Capture the cell that displays the provided text and extract its [X, Y] central coordinate. 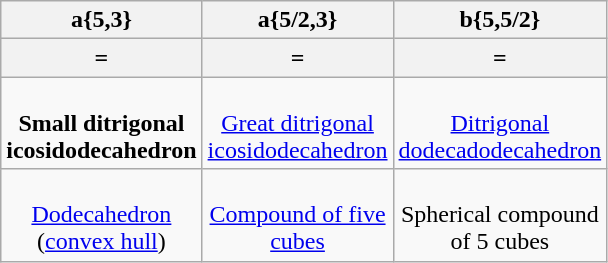
a{5,3} [102, 20]
Small ditrigonal icosidodecahedron [102, 123]
b{5,5/2} [500, 20]
Great ditrigonal icosidodecahedron [298, 123]
a{5/2,3} [298, 20]
Spherical compound of 5 cubes [500, 215]
Dodecahedron (convex hull) [102, 215]
Ditrigonal dodecadodecahedron [500, 123]
Compound of five cubes [298, 215]
